Pinpoint the cell where the given text exists, returning its [x, y] midpoint coordinate. 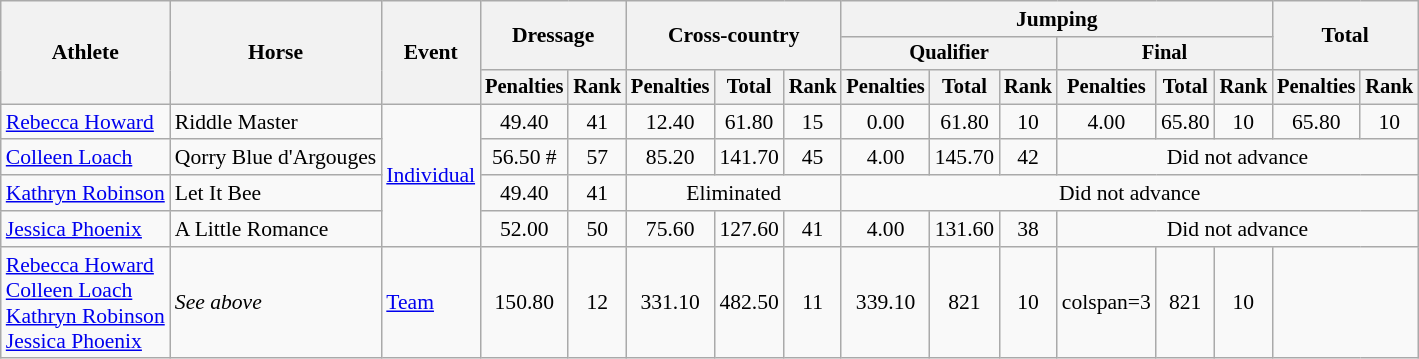
482.50 [748, 303]
Riddle Master [276, 122]
Jumping [1056, 19]
85.20 [670, 158]
50 [597, 229]
Rebecca HowardColleen LoachKathryn RobinsonJessica Phoenix [86, 303]
131.60 [964, 229]
56.50 # [524, 158]
Kathryn Robinson [86, 193]
52.00 [524, 229]
75.60 [670, 229]
Qorry Blue d'Argouges [276, 158]
331.10 [670, 303]
Colleen Loach [86, 158]
See above [276, 303]
38 [1028, 229]
11 [813, 303]
Eliminated [734, 193]
150.80 [524, 303]
141.70 [748, 158]
15 [813, 122]
Jessica Phoenix [86, 229]
Team [430, 303]
Cross-country [734, 36]
42 [1028, 158]
12.40 [670, 122]
Rebecca Howard [86, 122]
Event [430, 52]
Athlete [86, 52]
Individual [430, 175]
A Little Romance [276, 229]
339.10 [885, 303]
12 [597, 303]
Let It Bee [276, 193]
Dressage [553, 36]
Qualifier [948, 54]
145.70 [964, 158]
colspan=3 [1106, 303]
Final [1164, 54]
Horse [276, 52]
45 [813, 158]
127.60 [748, 229]
0.00 [885, 122]
57 [597, 158]
